Return the (x, y) coordinate for the center point of the cell that contains the specified text.  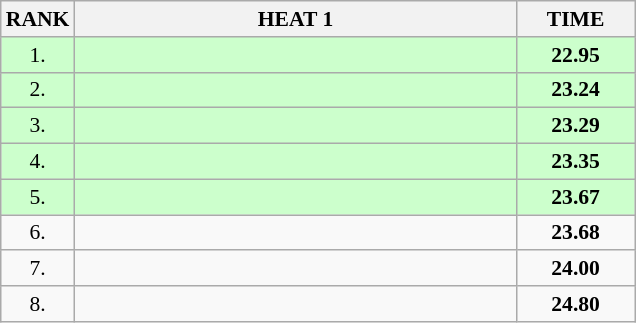
7. (38, 269)
3. (38, 126)
23.67 (576, 197)
22.95 (576, 55)
23.29 (576, 126)
HEAT 1 (295, 19)
4. (38, 162)
5. (38, 197)
24.00 (576, 269)
24.80 (576, 304)
6. (38, 233)
23.68 (576, 233)
1. (38, 55)
2. (38, 90)
23.24 (576, 90)
8. (38, 304)
23.35 (576, 162)
TIME (576, 19)
RANK (38, 19)
